Capture the cell that displays the provided text and extract its (x, y) central coordinate. 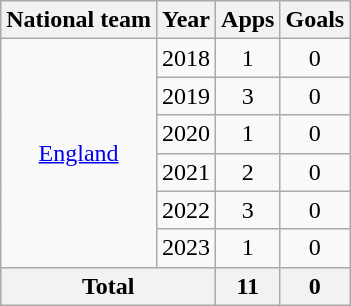
National team (79, 20)
England (79, 153)
2022 (186, 210)
Goals (315, 20)
2018 (186, 58)
2021 (186, 172)
Year (186, 20)
2020 (186, 134)
Total (108, 286)
2 (248, 172)
Apps (248, 20)
2023 (186, 248)
11 (248, 286)
2019 (186, 96)
